For the text-containing cell, return its midpoint in (X, Y) coordinate format. 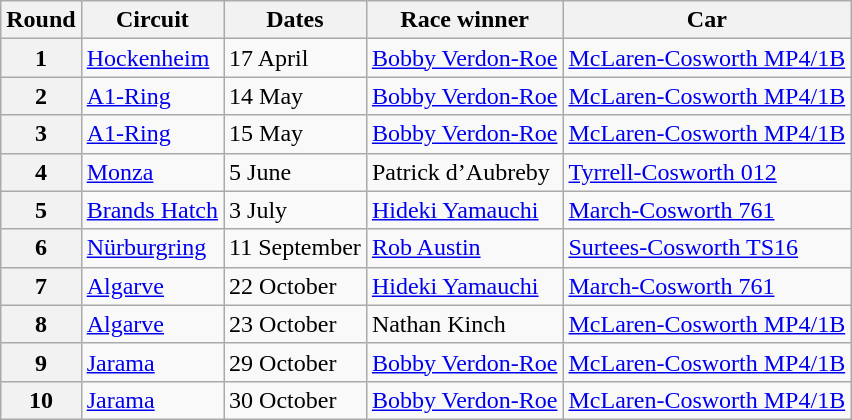
Nathan Kinch (464, 324)
1 (41, 58)
Surtees-Cosworth TS16 (707, 248)
4 (41, 172)
29 October (296, 362)
7 (41, 286)
Tyrrell-Cosworth 012 (707, 172)
2 (41, 96)
22 October (296, 286)
17 April (296, 58)
14 May (296, 96)
Car (707, 20)
Nürburgring (152, 248)
9 (41, 362)
Hockenheim (152, 58)
Monza (152, 172)
15 May (296, 134)
3 (41, 134)
Rob Austin (464, 248)
5 (41, 210)
5 June (296, 172)
Brands Hatch (152, 210)
Patrick d’Aubreby (464, 172)
3 July (296, 210)
8 (41, 324)
10 (41, 400)
23 October (296, 324)
6 (41, 248)
Round (41, 20)
30 October (296, 400)
Dates (296, 20)
11 September (296, 248)
Circuit (152, 20)
Race winner (464, 20)
